From the cell containing the given text, extract its center point as [x, y] coordinate. 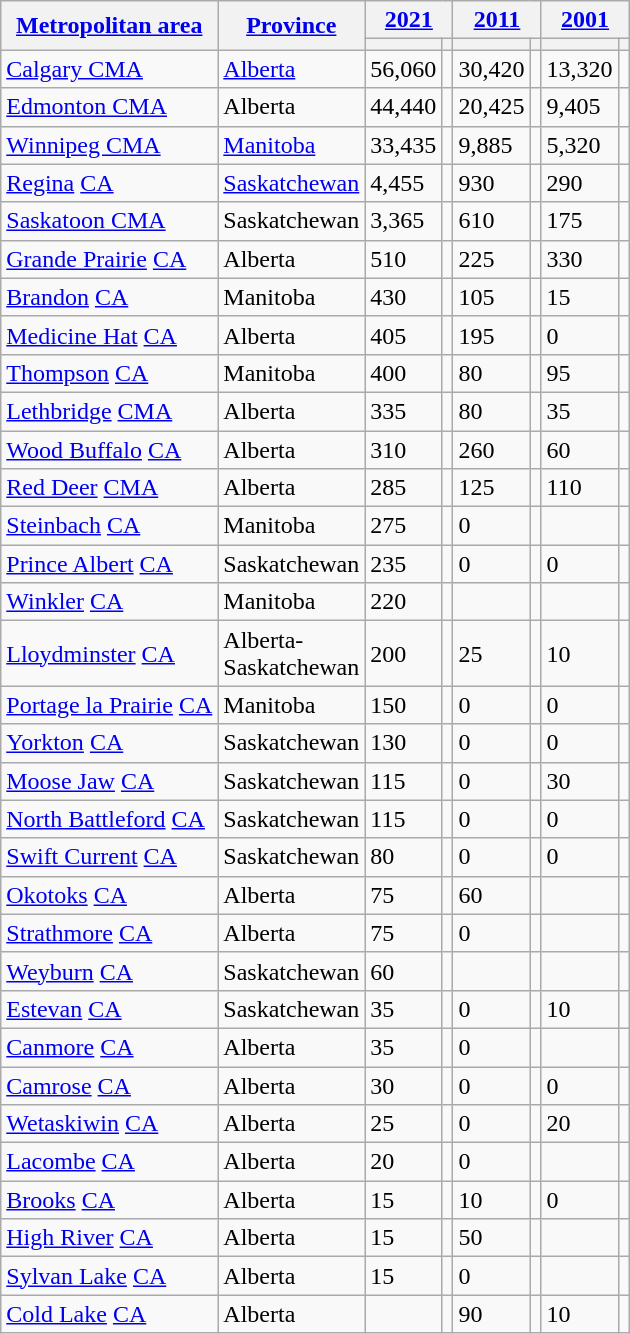
50 [492, 1238]
56,060 [404, 69]
195 [492, 335]
Saskatoon CMA [110, 221]
405 [404, 335]
Portage la Prairie CA [110, 705]
9,405 [580, 107]
200 [404, 654]
Metropolitan area [110, 26]
260 [492, 449]
510 [404, 259]
290 [580, 183]
Winnipeg CMA [110, 145]
Medicine Hat CA [110, 335]
2021 [409, 20]
225 [492, 259]
Strathmore CA [110, 933]
Wetaskiwin CA [110, 1124]
275 [404, 526]
Calgary CMA [110, 69]
930 [492, 183]
Moose Jaw CA [110, 781]
33,435 [404, 145]
Yorkton CA [110, 743]
44,440 [404, 107]
20,425 [492, 107]
30,420 [492, 69]
105 [492, 297]
Prince Albert CA [110, 564]
High River CA [110, 1238]
Okotoks CA [110, 895]
Lacombe CA [110, 1162]
North Battleford CA [110, 819]
610 [492, 221]
3,365 [404, 221]
130 [404, 743]
285 [404, 488]
Sylvan Lake CA [110, 1276]
310 [404, 449]
Brooks CA [110, 1200]
Grande Prairie CA [110, 259]
Estevan CA [110, 1009]
150 [404, 705]
90 [492, 1314]
9,885 [492, 145]
Lethbridge CMA [110, 411]
175 [580, 221]
Edmonton CMA [110, 107]
Thompson CA [110, 373]
235 [404, 564]
Lloydminster CA [110, 654]
Camrose CA [110, 1085]
Brandon CA [110, 297]
Wood Buffalo CA [110, 449]
Province [292, 26]
220 [404, 602]
95 [580, 373]
2011 [497, 20]
Weyburn CA [110, 971]
Swift Current CA [110, 857]
Winkler CA [110, 602]
335 [404, 411]
5,320 [580, 145]
430 [404, 297]
Red Deer CMA [110, 488]
Regina CA [110, 183]
Steinbach CA [110, 526]
330 [580, 259]
Alberta-Saskatchewan [292, 654]
13,320 [580, 69]
400 [404, 373]
Cold Lake CA [110, 1314]
4,455 [404, 183]
Canmore CA [110, 1047]
110 [580, 488]
125 [492, 488]
2001 [585, 20]
